From the cell containing the given text, extract its center point as (x, y) coordinate. 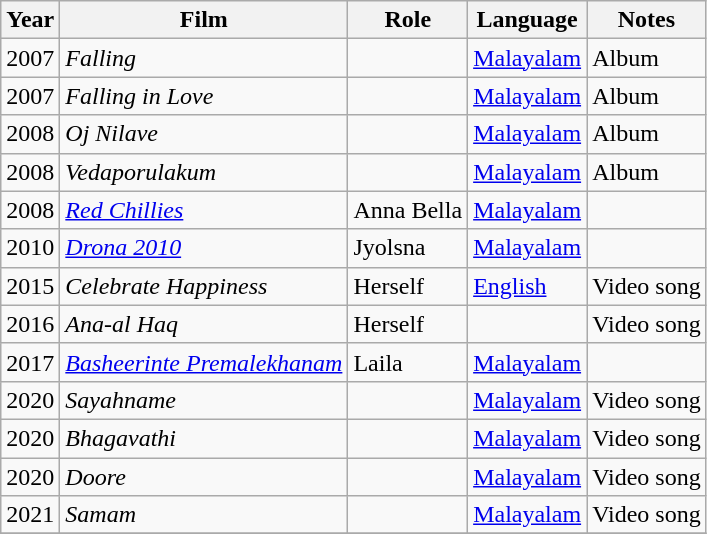
Ana-al Haq (204, 324)
Red Chillies (204, 210)
Anna Bella (408, 210)
Jyolsna (408, 248)
Sayahname (204, 400)
Falling in Love (204, 96)
Laila (408, 362)
Samam (204, 515)
Film (204, 20)
Drona 2010 (204, 248)
2010 (30, 248)
Vedaporulakum (204, 172)
Year (30, 20)
Bhagavathi (204, 438)
English (528, 286)
2015 (30, 286)
Celebrate Happiness (204, 286)
Language (528, 20)
Doore (204, 477)
Basheerinte Premalekhanam (204, 362)
2017 (30, 362)
Role (408, 20)
2016 (30, 324)
Notes (647, 20)
2021 (30, 515)
Falling (204, 58)
Oj Nilave (204, 134)
